Return the [x, y] coordinate for the center point of the cell that contains the specified text.  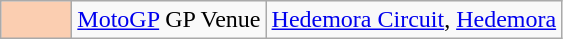
Hedemora Circuit, Hedemora [414, 20]
MotoGP GP Venue [169, 20]
